From the cell containing the given text, extract its center point as [X, Y] coordinate. 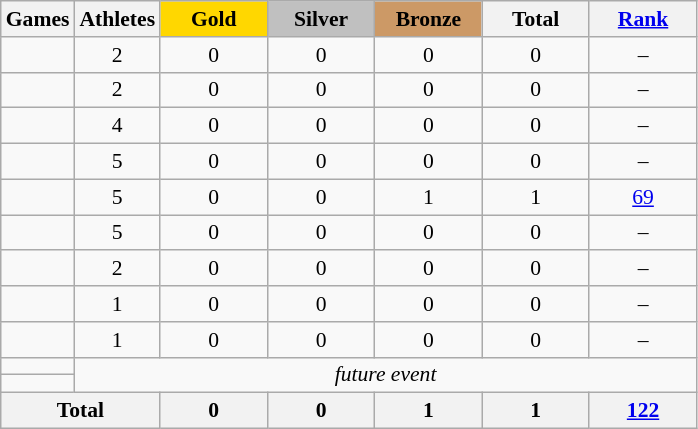
Games [38, 19]
Bronze [428, 19]
4 [117, 126]
Silver [320, 19]
future event [385, 375]
Athletes [117, 19]
Rank [642, 19]
69 [642, 197]
Gold [214, 19]
122 [642, 411]
